Scan for the cell matching the given text and deliver its [x, y] coordinate at center. 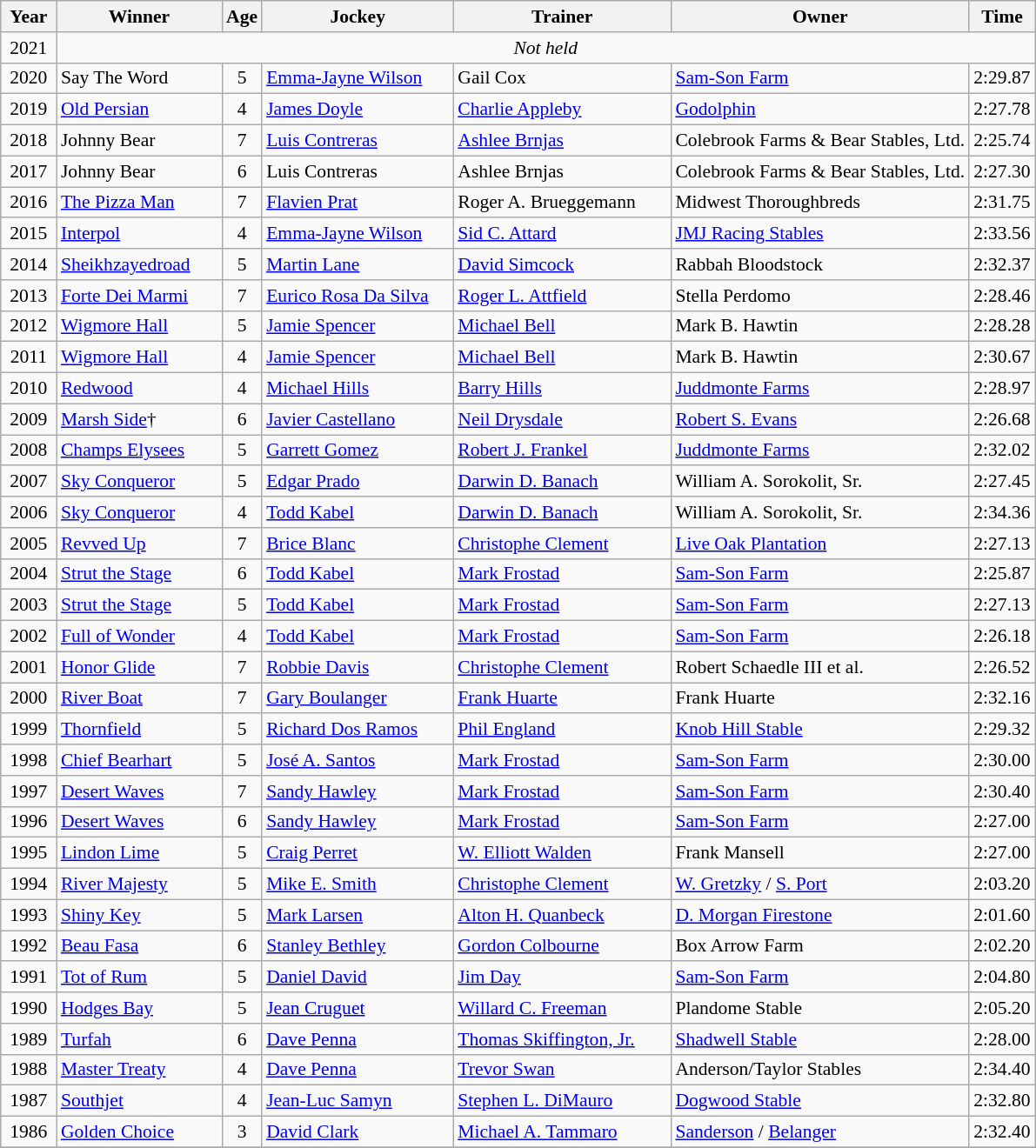
River Majesty [139, 884]
Forte Dei Marmi [139, 296]
Jean Cruguet [358, 1008]
Phil England [562, 730]
1998 [29, 760]
Master Treaty [139, 1070]
1993 [29, 915]
2003 [29, 605]
Sheikhzayedroad [139, 264]
Plandome Stable [819, 1008]
2:28.00 [1002, 1039]
2:26.68 [1002, 419]
Interpol [139, 234]
D. Morgan Firestone [819, 915]
2:27.78 [1002, 110]
2:34.36 [1002, 512]
2:03.20 [1002, 884]
Not held [546, 48]
Trainer [562, 17]
Winner [139, 17]
Tot of Rum [139, 978]
2:32.02 [1002, 451]
2:28.28 [1002, 326]
2:26.18 [1002, 637]
2:29.87 [1002, 78]
Eurico Rosa Da Silva [358, 296]
Say The Word [139, 78]
Garrett Gomez [358, 451]
2:28.97 [1002, 389]
Michael A. Tammaro [562, 1132]
2016 [29, 203]
1990 [29, 1008]
Michael Hills [358, 389]
Shiny Key [139, 915]
Turfah [139, 1039]
Barry Hills [562, 389]
David Simcock [562, 264]
Robbie Davis [358, 667]
2012 [29, 326]
2:05.20 [1002, 1008]
2:30.00 [1002, 760]
Robert S. Evans [819, 419]
W. Elliott Walden [562, 853]
2:26.52 [1002, 667]
2010 [29, 389]
Gail Cox [562, 78]
Rabbah Bloodstock [819, 264]
Box Arrow Farm [819, 946]
Charlie Appleby [562, 110]
Neil Drysdale [562, 419]
Full of Wonder [139, 637]
Owner [819, 17]
2008 [29, 451]
Honor Glide [139, 667]
James Doyle [358, 110]
2:28.46 [1002, 296]
Thomas Skiffington, Jr. [562, 1039]
Midwest Thoroughbreds [819, 203]
Robert Schaedle III et al. [819, 667]
Marsh Side† [139, 419]
Chief Bearhart [139, 760]
2:32.16 [1002, 698]
Roger L. Attfield [562, 296]
2021 [29, 48]
Sid C. Attard [562, 234]
2:32.40 [1002, 1132]
2000 [29, 698]
Shadwell Stable [819, 1039]
Willard C. Freeman [562, 1008]
1999 [29, 730]
2017 [29, 171]
2015 [29, 234]
Champs Elysees [139, 451]
2018 [29, 141]
2:25.87 [1002, 574]
2020 [29, 78]
Stephen L. DiMauro [562, 1101]
1986 [29, 1132]
Time [1002, 17]
Live Oak Plantation [819, 544]
Jim Day [562, 978]
Dogwood Stable [819, 1101]
Sanderson / Belanger [819, 1132]
Stanley Bethley [358, 946]
Gary Boulanger [358, 698]
Richard Dos Ramos [358, 730]
Gordon Colbourne [562, 946]
2004 [29, 574]
2:32.80 [1002, 1101]
Year [29, 17]
Age [242, 17]
Anderson/Taylor Stables [819, 1070]
2013 [29, 296]
Alton H. Quanbeck [562, 915]
2:27.30 [1002, 171]
Roger A. Brueggemann [562, 203]
Golden Choice [139, 1132]
Knob Hill Stable [819, 730]
2:30.40 [1002, 791]
2:02.20 [1002, 946]
Flavien Prat [358, 203]
2:33.56 [1002, 234]
1988 [29, 1070]
Edgar Prado [358, 482]
2001 [29, 667]
2:04.80 [1002, 978]
2:29.32 [1002, 730]
2:27.45 [1002, 482]
1989 [29, 1039]
Frank Mansell [819, 853]
Trevor Swan [562, 1070]
1995 [29, 853]
Godolphin [819, 110]
Mike E. Smith [358, 884]
1987 [29, 1101]
1992 [29, 946]
José A. Santos [358, 760]
Craig Perret [358, 853]
Mark Larsen [358, 915]
River Boat [139, 698]
Redwood [139, 389]
2:30.67 [1002, 357]
2005 [29, 544]
David Clark [358, 1132]
Jean-Luc Samyn [358, 1101]
2011 [29, 357]
Daniel David [358, 978]
2006 [29, 512]
Revved Up [139, 544]
2014 [29, 264]
2002 [29, 637]
1991 [29, 978]
Martin Lane [358, 264]
Thornfield [139, 730]
Jockey [358, 17]
2007 [29, 482]
1997 [29, 791]
The Pizza Man [139, 203]
2:32.37 [1002, 264]
2:31.75 [1002, 203]
2:25.74 [1002, 141]
Hodges Bay [139, 1008]
1994 [29, 884]
Javier Castellano [358, 419]
2009 [29, 419]
Robert J. Frankel [562, 451]
3 [242, 1132]
Lindon Lime [139, 853]
Old Persian [139, 110]
2:01.60 [1002, 915]
W. Gretzky / S. Port [819, 884]
Beau Fasa [139, 946]
2:34.40 [1002, 1070]
Brice Blanc [358, 544]
2019 [29, 110]
JMJ Racing Stables [819, 234]
Stella Perdomo [819, 296]
Southjet [139, 1101]
1996 [29, 822]
